Return [x, y] of the center of cell containing provided text 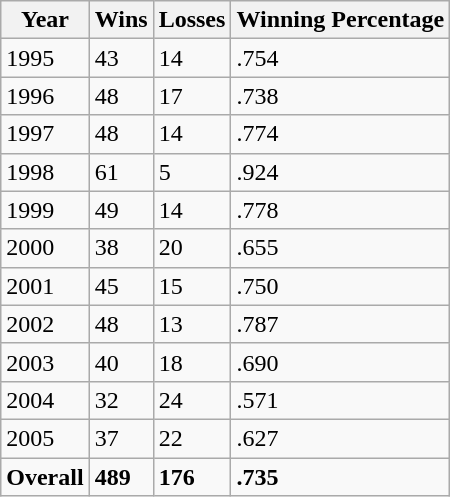
13 [192, 324]
2002 [45, 324]
2005 [45, 438]
.750 [340, 286]
1995 [45, 58]
38 [121, 248]
.754 [340, 58]
15 [192, 286]
61 [121, 172]
24 [192, 400]
49 [121, 210]
2000 [45, 248]
1997 [45, 134]
Year [45, 20]
32 [121, 400]
Winning Percentage [340, 20]
Wins [121, 20]
.924 [340, 172]
.690 [340, 362]
.627 [340, 438]
2004 [45, 400]
.571 [340, 400]
Losses [192, 20]
.735 [340, 477]
43 [121, 58]
18 [192, 362]
2003 [45, 362]
22 [192, 438]
2001 [45, 286]
176 [192, 477]
.778 [340, 210]
.655 [340, 248]
.738 [340, 96]
Overall [45, 477]
.787 [340, 324]
1996 [45, 96]
40 [121, 362]
17 [192, 96]
1998 [45, 172]
1999 [45, 210]
37 [121, 438]
489 [121, 477]
20 [192, 248]
45 [121, 286]
.774 [340, 134]
5 [192, 172]
